Locate the cell with the specified text and output its (x, y) center coordinate. 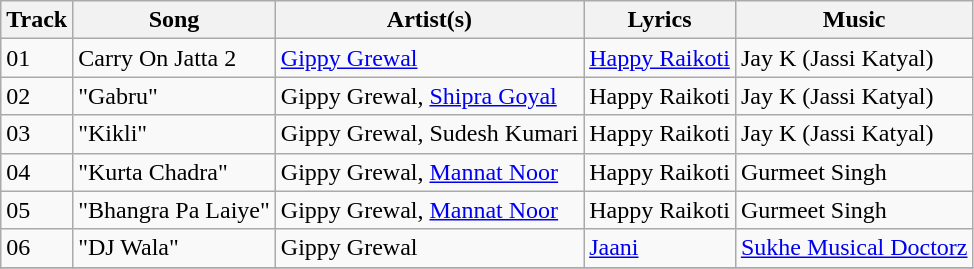
Carry On Jatta 2 (174, 58)
"Bhangra Pa Laiye" (174, 210)
Sukhe Musical Doctorz (854, 248)
Gippy Grewal, Sudesh Kumari (429, 134)
Gippy Grewal, Shipra Goyal (429, 96)
01 (37, 58)
03 (37, 134)
Lyrics (660, 20)
"DJ Wala" (174, 248)
Jaani (660, 248)
Artist(s) (429, 20)
Track (37, 20)
02 (37, 96)
05 (37, 210)
"Gabru" (174, 96)
"Kurta Chadra" (174, 172)
"Kikli" (174, 134)
Music (854, 20)
Song (174, 20)
06 (37, 248)
04 (37, 172)
